Detect which cell encompasses the target text, then output its [X, Y] center coordinate. 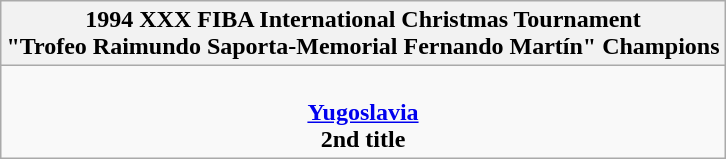
1994 XXX FIBA International Christmas Tournament"Trofeo Raimundo Saporta-Memorial Fernando Martín" Champions [363, 34]
Yugoslavia2nd title [363, 112]
